Scan for the cell matching the given text and deliver its (X, Y) coordinate at center. 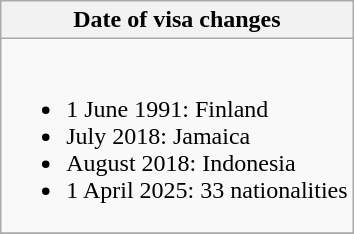
Date of visa changes (177, 20)
1 June 1991: FinlandJuly 2018: JamaicaAugust 2018: Indonesia1 April 2025: 33 nationalities (177, 136)
